Identify which cell holds the provided text, then report its [x, y] central coordinate. 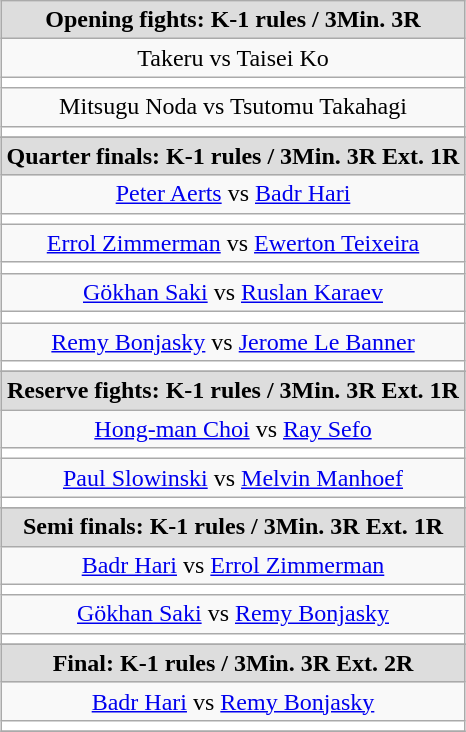
Paul Slowinski vs Melvin Manhoef [233, 478]
Remy Bonjasky vs Jerome Le Banner [233, 341]
Final: K-1 rules / 3Min. 3R Ext. 2R [233, 663]
Semi finals: K-1 rules / 3Min. 3R Ext. 1R [233, 527]
Opening fights: K-1 rules / 3Min. 3R [233, 20]
Badr Hari vs Remy Bonjasky [233, 701]
Peter Aerts vs Badr Hari [233, 194]
Errol Zimmerman vs Ewerton Teixeira [233, 243]
Mitsugu Noda vs Tsutomu Takahagi [233, 107]
Gökhan Saki vs Ruslan Karaev [233, 292]
Quarter finals: K-1 rules / 3Min. 3R Ext. 1R [233, 156]
Takeru vs Taisei Ko [233, 58]
Gökhan Saki vs Remy Bonjasky [233, 614]
Badr Hari vs Errol Zimmerman [233, 565]
Hong-man Choi vs Ray Sefo [233, 429]
Reserve fights: K-1 rules / 3Min. 3R Ext. 1R [233, 391]
